Find where the given text appears and provide that cell's center as (x, y) coordinate. 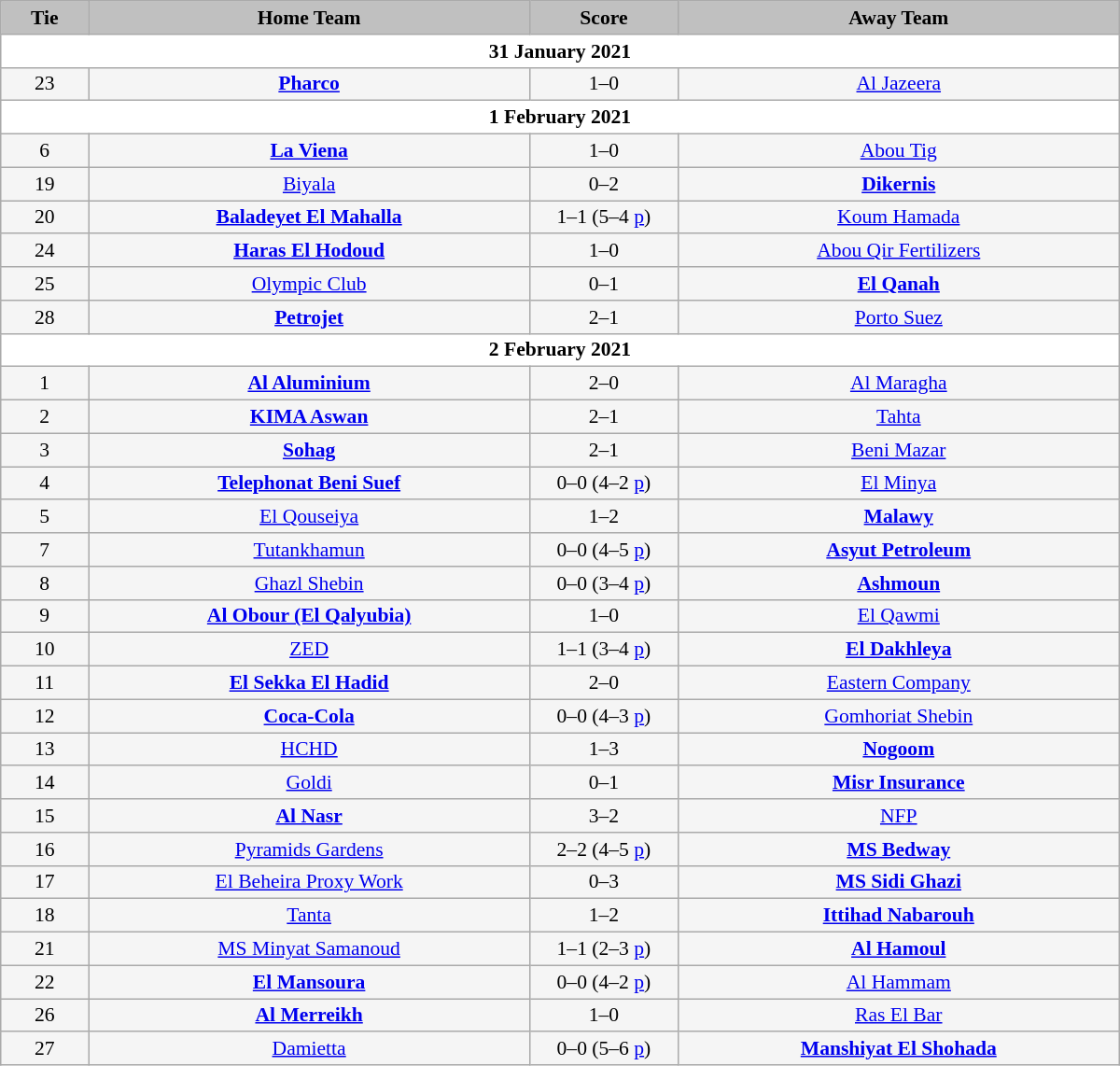
Coca-Cola (310, 716)
NFP (898, 816)
MS Bedway (898, 849)
Tie (45, 18)
Goldi (310, 783)
ZED (310, 650)
Ghazl Shebin (310, 583)
16 (45, 849)
Petrojet (310, 317)
1 (45, 384)
14 (45, 783)
Al Maragha (898, 384)
2 February 2021 (560, 350)
Tahta (898, 417)
1–1 (2–3 p) (605, 949)
7 (45, 550)
18 (45, 916)
19 (45, 184)
Tutankhamun (310, 550)
La Viena (310, 151)
Score (605, 18)
25 (45, 284)
Gomhoriat Shebin (898, 716)
Tanta (310, 916)
Dikernis (898, 184)
2–2 (4–5 p) (605, 849)
Abou Tig (898, 151)
Olympic Club (310, 284)
13 (45, 750)
Eastern Company (898, 683)
Home Team (310, 18)
22 (45, 982)
El Qouseiya (310, 517)
Baladeyet El Mahalla (310, 217)
Al Jazeera (898, 84)
El Qanah (898, 284)
9 (45, 616)
Pharco (310, 84)
0–3 (605, 882)
KIMA Aswan (310, 417)
Away Team (898, 18)
El Dakhleya (898, 650)
Ras El Bar (898, 1016)
Koum Hamada (898, 217)
28 (45, 317)
Al Merreikh (310, 1016)
Abou Qir Fertilizers (898, 251)
12 (45, 716)
Sohag (310, 450)
HCHD (310, 750)
Telephonat Beni Suef (310, 484)
31 January 2021 (560, 51)
17 (45, 882)
24 (45, 251)
Malawy (898, 517)
1–3 (605, 750)
0–0 (4–5 p) (605, 550)
8 (45, 583)
El Minya (898, 484)
3–2 (605, 816)
4 (45, 484)
Al Nasr (310, 816)
El Sekka El Hadid (310, 683)
Al Hammam (898, 982)
11 (45, 683)
1–1 (3–4 p) (605, 650)
Pyramids Gardens (310, 849)
El Qawmi (898, 616)
0–2 (605, 184)
MS Minyat Samanoud (310, 949)
Haras El Hodoud (310, 251)
10 (45, 650)
Beni Mazar (898, 450)
Ashmoun (898, 583)
Misr Insurance (898, 783)
20 (45, 217)
2 (45, 417)
0–0 (4–3 p) (605, 716)
3 (45, 450)
21 (45, 949)
1–1 (5–4 p) (605, 217)
6 (45, 151)
26 (45, 1016)
El Beheira Proxy Work (310, 882)
Nogoom (898, 750)
Porto Suez (898, 317)
MS Sidi Ghazi (898, 882)
0–0 (5–6 p) (605, 1049)
5 (45, 517)
Asyut Petroleum (898, 550)
Manshiyat El Shohada (898, 1049)
15 (45, 816)
Biyala (310, 184)
El Mansoura (310, 982)
0–0 (3–4 p) (605, 583)
Al Obour (El Qalyubia) (310, 616)
Al Hamoul (898, 949)
23 (45, 84)
Ittihad Nabarouh (898, 916)
1 February 2021 (560, 118)
Al Aluminium (310, 384)
27 (45, 1049)
Damietta (310, 1049)
